From the cell containing the given text, extract its center point as [X, Y] coordinate. 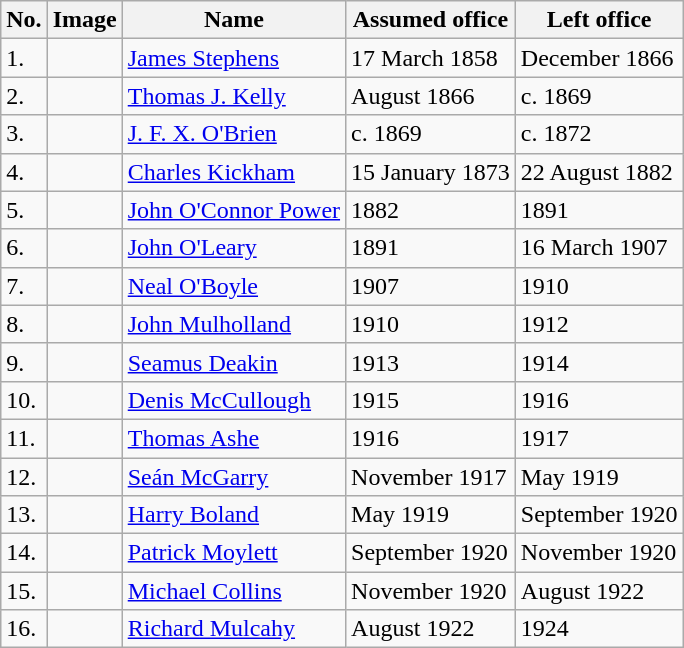
15. [24, 591]
Seamus Deakin [234, 362]
14. [24, 553]
16 March 1907 [599, 248]
17 March 1858 [431, 58]
12. [24, 477]
1914 [599, 362]
c. 1872 [599, 134]
6. [24, 248]
December 1866 [599, 58]
10. [24, 400]
7. [24, 286]
Charles Kickham [234, 172]
2. [24, 96]
1917 [599, 438]
Seán McGarry [234, 477]
James Stephens [234, 58]
Thomas Ashe [234, 438]
John O'Leary [234, 248]
8. [24, 324]
1915 [431, 400]
Patrick Moylett [234, 553]
9. [24, 362]
13. [24, 515]
Left office [599, 20]
November 1917 [431, 477]
Michael Collins [234, 591]
4. [24, 172]
Richard Mulcahy [234, 629]
1. [24, 58]
Image [84, 20]
1907 [431, 286]
3. [24, 134]
August 1866 [431, 96]
J. F. X. O'Brien [234, 134]
5. [24, 210]
Harry Boland [234, 515]
15 January 1873 [431, 172]
11. [24, 438]
Assumed office [431, 20]
22 August 1882 [599, 172]
1924 [599, 629]
No. [24, 20]
Denis McCullough [234, 400]
Neal O'Boyle [234, 286]
1913 [431, 362]
John O'Connor Power [234, 210]
John Mulholland [234, 324]
1882 [431, 210]
1912 [599, 324]
Thomas J. Kelly [234, 96]
16. [24, 629]
Name [234, 20]
